Find where the given text appears and provide that cell's center as (x, y) coordinate. 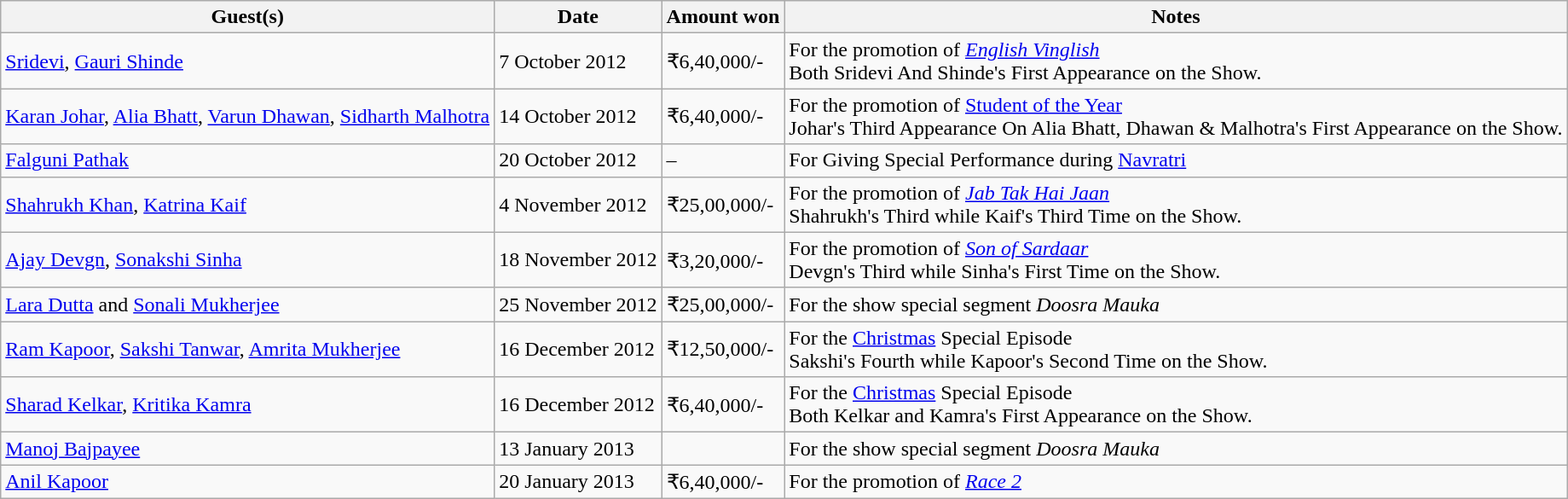
25 November 2012 (578, 305)
For the Christmas Special EpisodeBoth Kelkar and Kamra's First Appearance on the Show. (1176, 404)
Shahrukh Khan, Katrina Kaif (247, 205)
₹12,50,000/- (723, 350)
20 October 2012 (578, 160)
For Giving Special Performance during Navratri (1176, 160)
Karan Johar, Alia Bhatt, Varun Dhawan, Sidharth Malhotra (247, 116)
Sharad Kelkar, Kritika Kamra (247, 404)
Manoj Bajpayee (247, 449)
Notes (1176, 17)
4 November 2012 (578, 205)
Lara Dutta and Sonali Mukherjee (247, 305)
18 November 2012 (578, 259)
For the promotion of Race 2 (1176, 482)
For the Christmas Special EpisodeSakshi's Fourth while Kapoor's Second Time on the Show. (1176, 350)
Falguni Pathak (247, 160)
For the promotion of Son of SardaarDevgn's Third while Sinha's First Time on the Show. (1176, 259)
For the promotion of Jab Tak Hai JaanShahrukh's Third while Kaif's Third Time on the Show. (1176, 205)
Ajay Devgn, Sonakshi Sinha (247, 259)
Anil Kapoor (247, 482)
Amount won (723, 17)
Guest(s) (247, 17)
Ram Kapoor, Sakshi Tanwar, Amrita Mukherjee (247, 350)
Date (578, 17)
7 October 2012 (578, 61)
Sridevi, Gauri Shinde (247, 61)
20 January 2013 (578, 482)
– (723, 160)
For the promotion of Student of the YearJohar's Third Appearance On Alia Bhatt, Dhawan & Malhotra's First Appearance on the Show. (1176, 116)
13 January 2013 (578, 449)
For the promotion of English VinglishBoth Sridevi And Shinde's First Appearance on the Show. (1176, 61)
14 October 2012 (578, 116)
₹3,20,000/- (723, 259)
